Search for the cell housing the specified text and yield its (x, y) center coordinate. 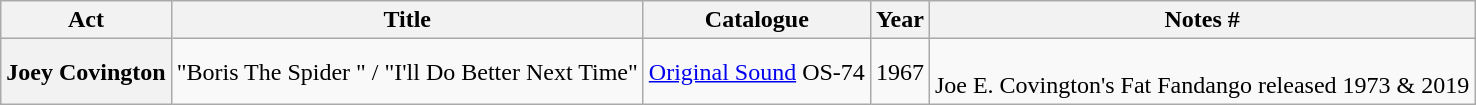
Catalogue (756, 20)
1967 (900, 72)
Original Sound OS-74 (756, 72)
Joey Covington (86, 72)
"Boris The Spider " / "I'll Do Better Next Time" (407, 72)
Act (86, 20)
Year (900, 20)
Joe E. Covington's Fat Fandango released 1973 & 2019 (1202, 72)
Title (407, 20)
Notes # (1202, 20)
